Return the [X, Y] coordinate for the center point of the cell that contains the specified text.  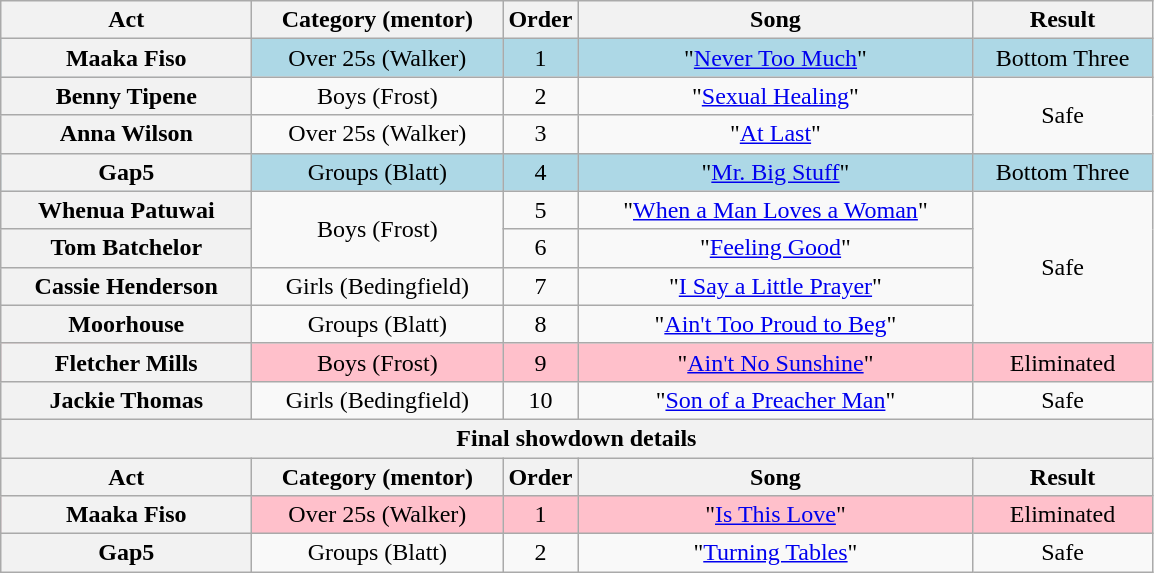
6 [540, 248]
"Ain't No Sunshine" [776, 362]
4 [540, 172]
8 [540, 324]
"Is This Love" [776, 515]
Fletcher Mills [126, 362]
"Sexual Healing" [776, 96]
"At Last" [776, 134]
5 [540, 210]
"Ain't Too Proud to Beg" [776, 324]
"Never Too Much" [776, 58]
"Mr. Big Stuff" [776, 172]
Tom Batchelor [126, 248]
"I Say a Little Prayer" [776, 286]
Benny Tipene [126, 96]
Anna Wilson [126, 134]
9 [540, 362]
Moorhouse [126, 324]
Whenua Patuwai [126, 210]
7 [540, 286]
Jackie Thomas [126, 400]
"When a Man Loves a Woman" [776, 210]
Cassie Henderson [126, 286]
"Turning Tables" [776, 553]
"Feeling Good" [776, 248]
"Son of a Preacher Man" [776, 400]
Final showdown details [576, 438]
10 [540, 400]
3 [540, 134]
